Pinpoint the cell where the given text exists, returning its (x, y) midpoint coordinate. 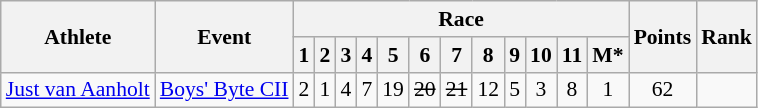
Just van Aanholt (78, 90)
M* (608, 55)
Athlete (78, 36)
12 (488, 90)
Race (462, 19)
9 (514, 55)
6 (425, 55)
10 (541, 55)
21 (457, 90)
Boys' Byte CII (224, 90)
20 (425, 90)
Points (663, 36)
19 (393, 90)
Rank (726, 36)
11 (572, 55)
62 (663, 90)
Event (224, 36)
